For the text-containing cell, return its midpoint in (X, Y) coordinate format. 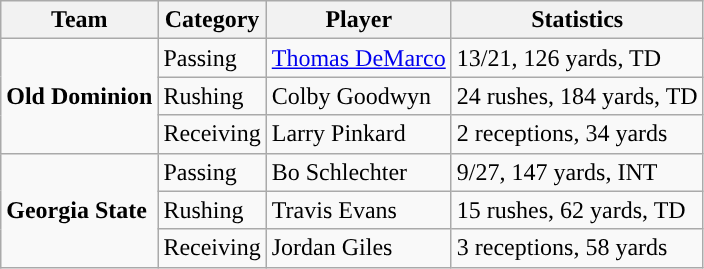
Statistics (577, 20)
Larry Pinkard (358, 134)
13/21, 126 yards, TD (577, 58)
24 rushes, 184 yards, TD (577, 96)
3 receptions, 58 yards (577, 248)
9/27, 147 yards, INT (577, 172)
Jordan Giles (358, 248)
Bo Schlechter (358, 172)
Thomas DeMarco (358, 58)
15 rushes, 62 yards, TD (577, 210)
Old Dominion (80, 96)
2 receptions, 34 yards (577, 134)
Category (212, 20)
Colby Goodwyn (358, 96)
Travis Evans (358, 210)
Georgia State (80, 210)
Player (358, 20)
Team (80, 20)
